Determine the [x, y] coordinate at the center of the cell enclosing the given text.  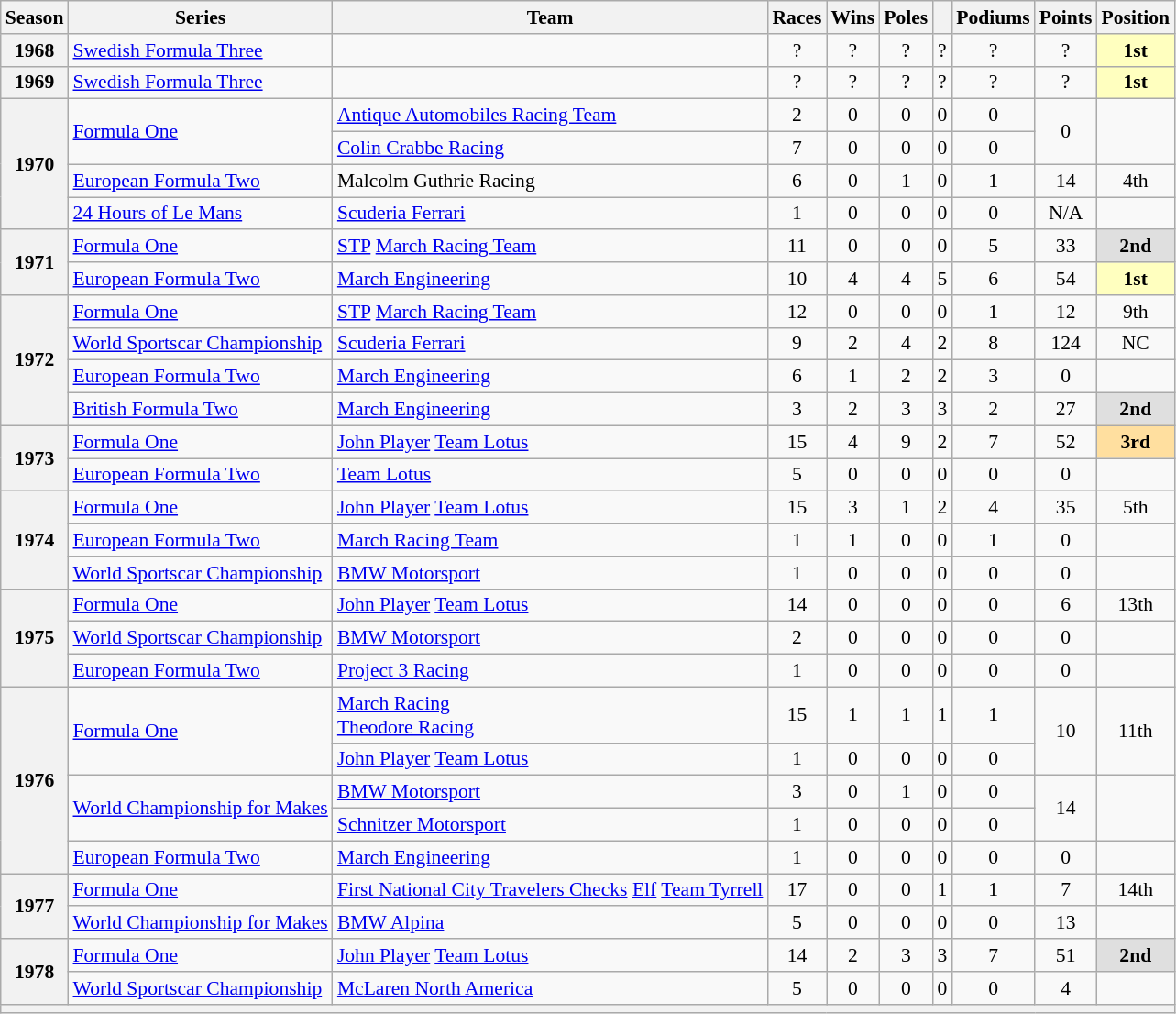
8 [994, 344]
Poles [906, 17]
5th [1136, 508]
17 [797, 890]
Project 3 Racing [550, 671]
First National City Travelers Checks Elf Team Tyrrell [550, 890]
1978 [35, 972]
14th [1136, 890]
N/A [1066, 214]
1977 [35, 906]
Antique Automobiles Racing Team [550, 116]
24 Hours of Le Mans [200, 214]
Wins [853, 17]
1968 [35, 50]
Podiums [994, 17]
March RacingTheodore Racing [550, 715]
1975 [35, 638]
11th [1136, 732]
McLaren North America [550, 988]
3rd [1136, 442]
51 [1066, 955]
1976 [35, 780]
1969 [35, 83]
Series [200, 17]
4th [1136, 181]
NC [1136, 344]
1973 [35, 458]
13 [1066, 923]
Races [797, 17]
March Racing Team [550, 540]
1971 [35, 262]
Position [1136, 17]
33 [1066, 247]
35 [1066, 508]
Malcolm Guthrie Racing [550, 181]
9th [1136, 312]
Schnitzer Motorsport [550, 825]
1970 [35, 164]
Colin Crabbe Racing [550, 149]
124 [1066, 344]
1974 [35, 541]
13th [1136, 605]
BMW Alpina [550, 923]
Season [35, 17]
Points [1066, 17]
54 [1066, 279]
Team Lotus [550, 475]
1972 [35, 360]
Team [550, 17]
11 [797, 247]
52 [1066, 442]
British Formula Two [200, 410]
27 [1066, 410]
